Detect which cell encompasses the target text, then output its (x, y) center coordinate. 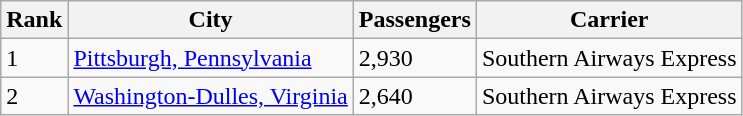
City (210, 20)
Passengers (414, 20)
2 (34, 96)
Pittsburgh, Pennsylvania (210, 58)
Washington-Dulles, Virginia (210, 96)
Rank (34, 20)
Carrier (609, 20)
1 (34, 58)
2,930 (414, 58)
2,640 (414, 96)
